Extract the [X, Y] coordinate from the center of the cell holding the provided text.  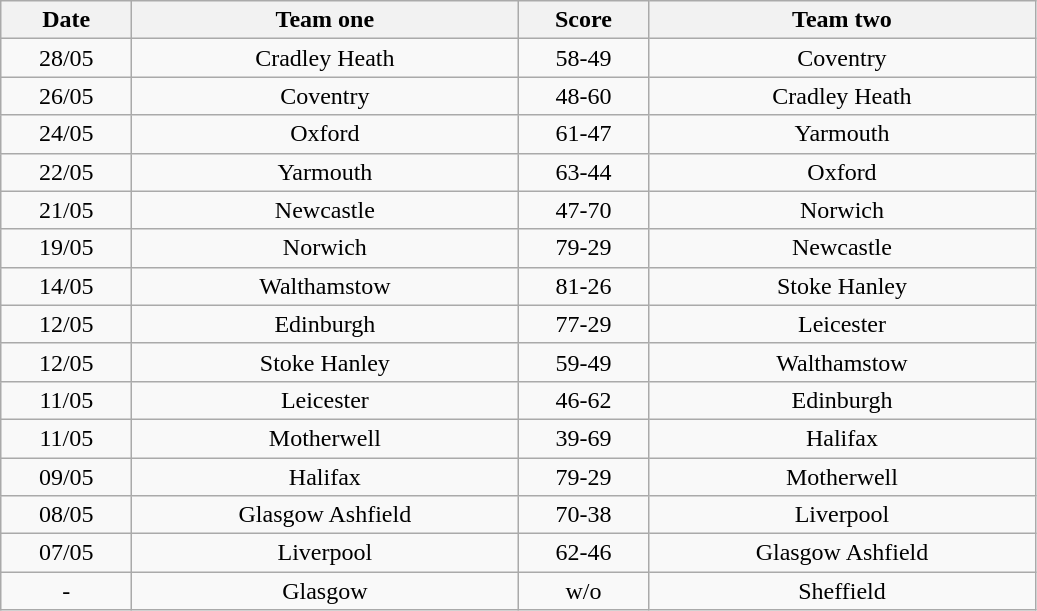
Team two [842, 20]
39-69 [584, 438]
Score [584, 20]
- [66, 591]
28/05 [66, 58]
Glasgow [325, 591]
47-70 [584, 210]
61-47 [584, 134]
48-60 [584, 96]
09/05 [66, 477]
62-46 [584, 553]
63-44 [584, 172]
Sheffield [842, 591]
19/05 [66, 248]
46-62 [584, 400]
Date [66, 20]
14/05 [66, 286]
22/05 [66, 172]
77-29 [584, 324]
81-26 [584, 286]
Team one [325, 20]
58-49 [584, 58]
08/05 [66, 515]
w/o [584, 591]
26/05 [66, 96]
70-38 [584, 515]
24/05 [66, 134]
59-49 [584, 362]
07/05 [66, 553]
21/05 [66, 210]
